Return the [X, Y] coordinate for the center point of the cell that contains the specified text.  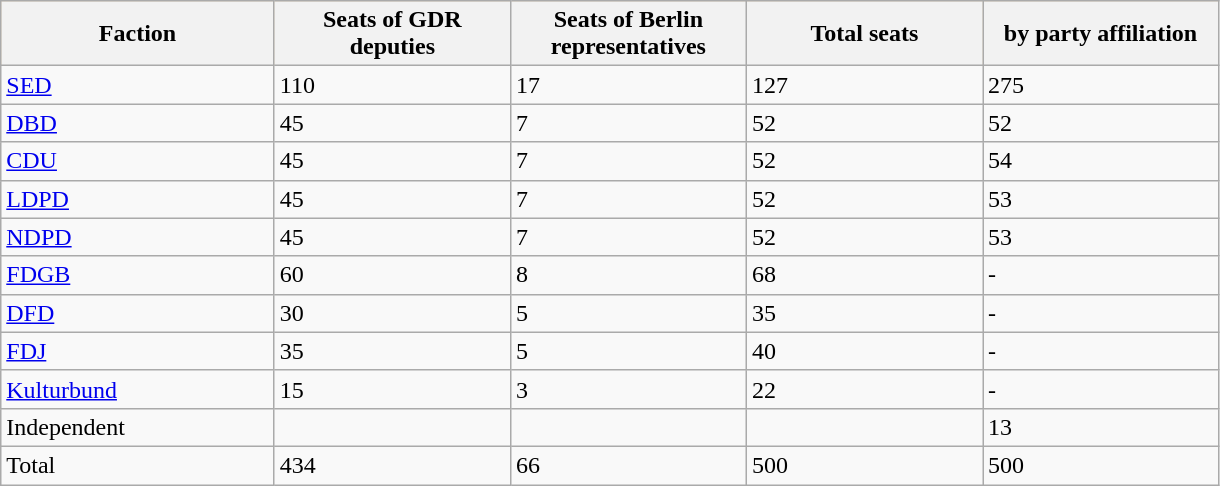
66 [628, 465]
FDGB [138, 275]
30 [392, 313]
110 [392, 85]
275 [1100, 85]
by party affiliation [1100, 34]
CDU [138, 161]
DBD [138, 123]
22 [864, 389]
Seats of GDR deputies [392, 34]
Independent [138, 427]
40 [864, 351]
15 [392, 389]
Faction [138, 34]
SED [138, 85]
Kulturbund [138, 389]
Total seats [864, 34]
13 [1100, 427]
8 [628, 275]
Total [138, 465]
68 [864, 275]
54 [1100, 161]
127 [864, 85]
FDJ [138, 351]
Seats of Berlin representatives [628, 34]
434 [392, 465]
DFD [138, 313]
17 [628, 85]
LDPD [138, 199]
60 [392, 275]
NDPD [138, 237]
3 [628, 389]
